Scan for the cell matching the given text and deliver its (x, y) coordinate at center. 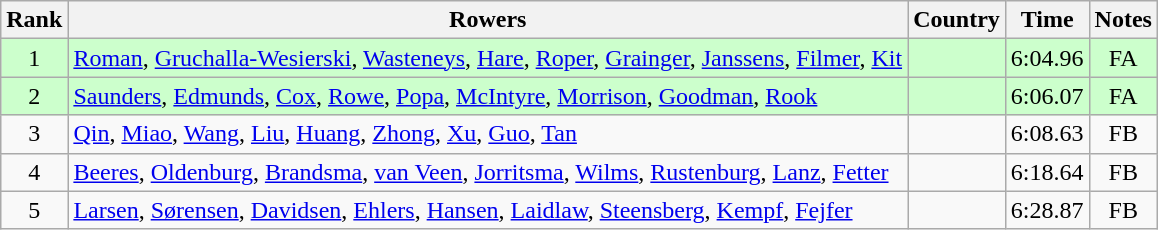
6:28.87 (1047, 210)
6:06.07 (1047, 96)
6:18.64 (1047, 172)
Beeres, Oldenburg, Brandsma, van Veen, Jorritsma, Wilms, Rustenburg, Lanz, Fetter (488, 172)
4 (34, 172)
6:08.63 (1047, 134)
Qin, Miao, Wang, Liu, Huang, Zhong, Xu, Guo, Tan (488, 134)
Larsen, Sørensen, Davidsen, Ehlers, Hansen, Laidlaw, Steensberg, Kempf, Fejfer (488, 210)
3 (34, 134)
Country (957, 20)
Saunders, Edmunds, Cox, Rowe, Popa, McIntyre, Morrison, Goodman, Rook (488, 96)
6:04.96 (1047, 58)
Roman, Gruchalla-Wesierski, Wasteneys, Hare, Roper, Grainger, Janssens, Filmer, Kit (488, 58)
1 (34, 58)
Time (1047, 20)
Rank (34, 20)
5 (34, 210)
Rowers (488, 20)
Notes (1123, 20)
2 (34, 96)
